Capture the cell that displays the provided text and extract its (x, y) central coordinate. 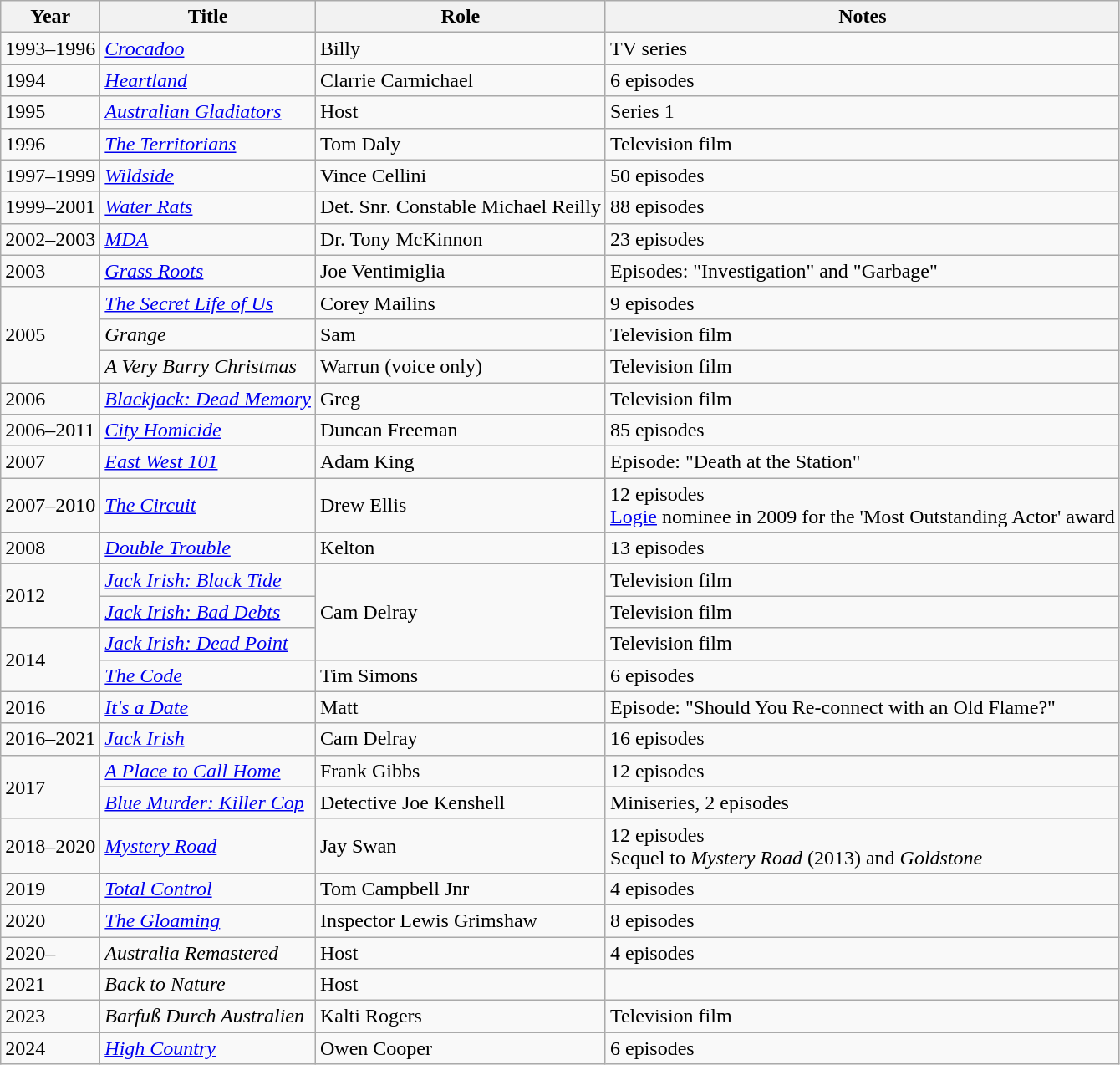
A Place to Call Home (208, 771)
Barfuß Durch Australien (208, 1017)
2014 (50, 660)
The Gloaming (208, 920)
Australia Remastered (208, 952)
Tim Simons (460, 675)
2006–2011 (50, 431)
12 episodesSequel to Mystery Road (2013) and Goldstone (863, 846)
8 episodes (863, 920)
Grange (208, 334)
Total Control (208, 889)
Australian Gladiators (208, 112)
Series 1 (863, 112)
Kelton (460, 548)
2020 (50, 920)
Crocadoo (208, 48)
Year (50, 17)
Episode: "Should You Re-connect with an Old Flame?" (863, 707)
Dr. Tony McKinnon (460, 239)
2007–2010 (50, 505)
2002–2003 (50, 239)
1994 (50, 80)
Double Trouble (208, 548)
Grass Roots (208, 271)
Sam (460, 334)
88 episodes (863, 207)
85 episodes (863, 431)
The Circuit (208, 505)
Episode: "Death at the Station" (863, 462)
MDA (208, 239)
Frank Gibbs (460, 771)
City Homicide (208, 431)
2020– (50, 952)
Back to Nature (208, 985)
The Territorians (208, 144)
Episodes: "Investigation" and "Garbage" (863, 271)
Tom Campbell Jnr (460, 889)
Blue Murder: Killer Cop (208, 803)
2016–2021 (50, 739)
2007 (50, 462)
1993–1996 (50, 48)
1997–1999 (50, 176)
Jack Irish: Black Tide (208, 580)
Role (460, 17)
2021 (50, 985)
Greg (460, 399)
The Secret Life of Us (208, 303)
50 episodes (863, 176)
Joe Ventimiglia (460, 271)
2017 (50, 787)
Billy (460, 48)
A Very Barry Christmas (208, 366)
Jay Swan (460, 846)
13 episodes (863, 548)
Title (208, 17)
2005 (50, 334)
Kalti Rogers (460, 1017)
Vince Cellini (460, 176)
Mystery Road (208, 846)
Inspector Lewis Grimshaw (460, 920)
Corey Mailins (460, 303)
1999–2001 (50, 207)
Matt (460, 707)
Jack Irish: Bad Debts (208, 612)
Blackjack: Dead Memory (208, 399)
1995 (50, 112)
2008 (50, 548)
Adam King (460, 462)
Tom Daly (460, 144)
Miniseries, 2 episodes (863, 803)
TV series (863, 48)
High Country (208, 1048)
23 episodes (863, 239)
Heartland (208, 80)
2012 (50, 596)
Warrun (voice only) (460, 366)
Det. Snr. Constable Michael Reilly (460, 207)
The Code (208, 675)
Duncan Freeman (460, 431)
Wildside (208, 176)
2024 (50, 1048)
12 episodesLogie nominee in 2009 for the 'Most Outstanding Actor' award (863, 505)
Detective Joe Kenshell (460, 803)
16 episodes (863, 739)
East West 101 (208, 462)
Clarrie Carmichael (460, 80)
12 episodes (863, 771)
Drew Ellis (460, 505)
Owen Cooper (460, 1048)
2003 (50, 271)
2018–2020 (50, 846)
2016 (50, 707)
Jack Irish: Dead Point (208, 644)
2019 (50, 889)
1996 (50, 144)
Notes (863, 17)
2006 (50, 399)
It's a Date (208, 707)
Jack Irish (208, 739)
9 episodes (863, 303)
2023 (50, 1017)
Water Rats (208, 207)
